Return [X, Y] of the center of cell containing provided text 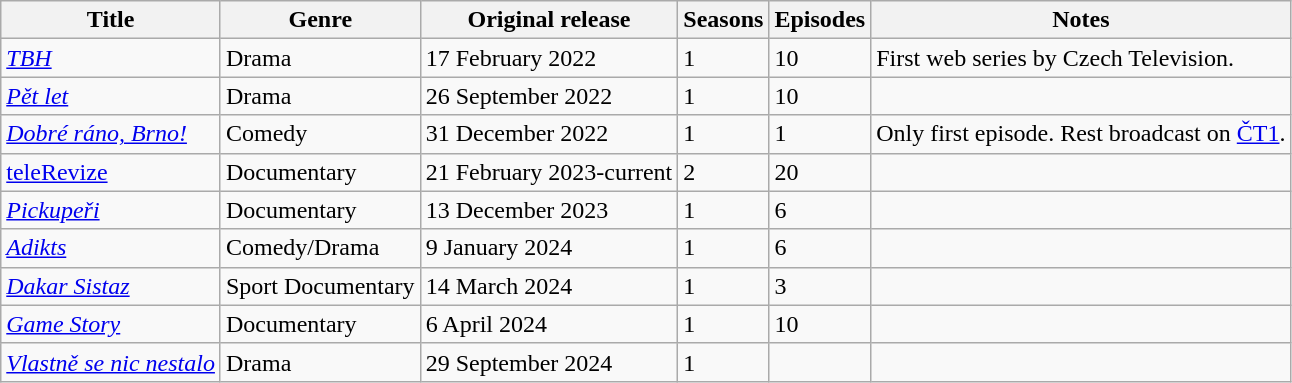
2 [724, 172]
Pět let [111, 96]
TBH [111, 58]
26 September 2022 [549, 96]
21 February 2023-current [549, 172]
teleRevize [111, 172]
Pickupeři [111, 210]
Dakar Sistaz [111, 286]
Adikts [111, 248]
13 December 2023 [549, 210]
Episodes [820, 20]
Game Story [111, 324]
Original release [549, 20]
Vlastně se nic nestalo [111, 362]
9 January 2024 [549, 248]
Title [111, 20]
14 March 2024 [549, 286]
29 September 2024 [549, 362]
Only first episode. Rest broadcast on ČT1. [1081, 134]
Comedy [320, 134]
First web series by Czech Television. [1081, 58]
Dobré ráno, Brno! [111, 134]
Comedy/Drama [320, 248]
Genre [320, 20]
17 February 2022 [549, 58]
3 [820, 286]
Notes [1081, 20]
6 April 2024 [549, 324]
20 [820, 172]
Seasons [724, 20]
Sport Documentary [320, 286]
31 December 2022 [549, 134]
